Detect which cell encompasses the target text, then output its [X, Y] center coordinate. 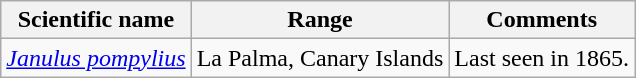
La Palma, Canary Islands [320, 58]
Janulus pompylius [96, 58]
Comments [542, 20]
Last seen in 1865. [542, 58]
Scientific name [96, 20]
Range [320, 20]
